For the text-containing cell, return its midpoint in [X, Y] coordinate format. 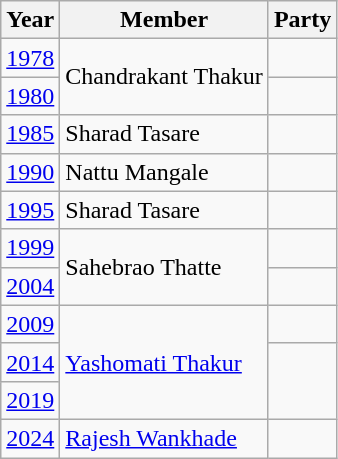
1990 [30, 172]
Sahebrao Thatte [164, 267]
2004 [30, 286]
2024 [30, 438]
1985 [30, 134]
2019 [30, 400]
2014 [30, 362]
Yashomati Thakur [164, 362]
1978 [30, 58]
Rajesh Wankhade [164, 438]
1980 [30, 96]
Member [164, 20]
2009 [30, 324]
Chandrakant Thakur [164, 77]
Party [302, 20]
Nattu Mangale [164, 172]
Year [30, 20]
1999 [30, 248]
1995 [30, 210]
